Identify which cell holds the provided text, then report its (x, y) central coordinate. 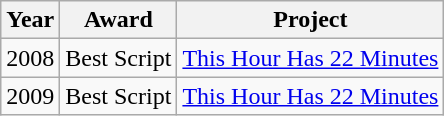
Award (118, 20)
Project (310, 20)
2008 (30, 58)
2009 (30, 96)
Year (30, 20)
